For the text-containing cell, return its midpoint in [x, y] coordinate format. 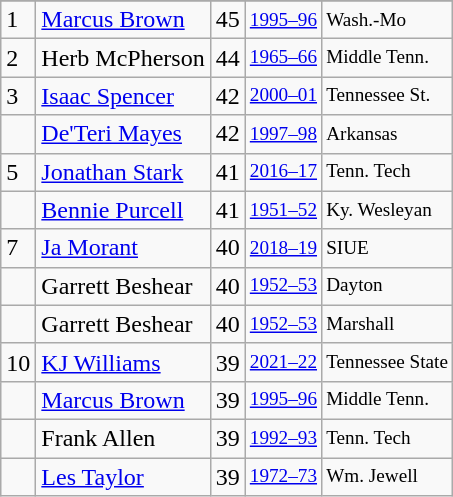
Marshall [388, 324]
Wm. Jewell [388, 477]
De'Teri Mayes [123, 134]
Tennessee State [388, 362]
3 [18, 96]
Dayton [388, 286]
1992–93 [283, 438]
Jonathan Stark [123, 172]
2016–17 [283, 172]
1972–73 [283, 477]
KJ Williams [123, 362]
1965–66 [283, 58]
10 [18, 362]
1951–52 [283, 210]
5 [18, 172]
Frank Allen [123, 438]
2000–01 [283, 96]
SIUE [388, 248]
45 [228, 20]
Herb McPherson [123, 58]
1 [18, 20]
Tennessee St. [388, 96]
7 [18, 248]
2021–22 [283, 362]
2 [18, 58]
Ky. Wesleyan [388, 210]
Bennie Purcell [123, 210]
44 [228, 58]
Wash.-Mo [388, 20]
Arkansas [388, 134]
Isaac Spencer [123, 96]
Les Taylor [123, 477]
2018–19 [283, 248]
Ja Morant [123, 248]
1997–98 [283, 134]
